Pinpoint the cell where the given text exists, returning its (x, y) midpoint coordinate. 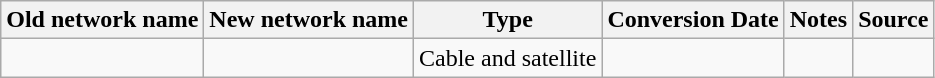
Conversion Date (693, 20)
Old network name (102, 20)
Cable and satellite (508, 58)
Source (894, 20)
New network name (309, 20)
Notes (818, 20)
Type (508, 20)
